Extract the [x, y] coordinate from the center of the cell holding the provided text.  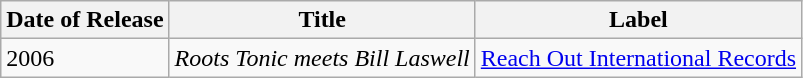
Reach Out International Records [638, 58]
Roots Tonic meets Bill Laswell [322, 58]
2006 [85, 58]
Date of Release [85, 20]
Label [638, 20]
Title [322, 20]
